Return (x, y) of the center of cell containing provided text 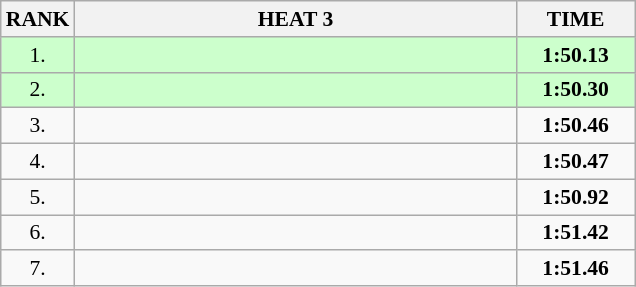
3. (38, 126)
1:51.46 (576, 269)
6. (38, 233)
1. (38, 55)
1:50.30 (576, 90)
2. (38, 90)
4. (38, 162)
1:50.92 (576, 197)
1:50.47 (576, 162)
5. (38, 197)
HEAT 3 (295, 19)
7. (38, 269)
RANK (38, 19)
1:51.42 (576, 233)
1:50.13 (576, 55)
TIME (576, 19)
1:50.46 (576, 126)
